Determine the [x, y] coordinate at the center of the cell enclosing the given text.  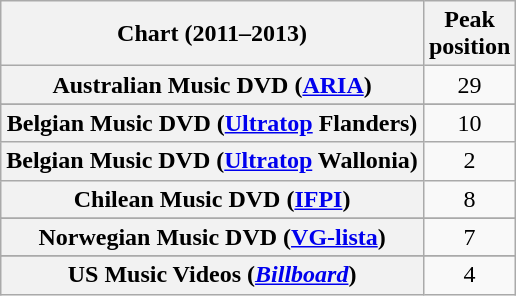
Peakposition [469, 34]
Chart (2011–2013) [212, 34]
US Music Videos (Billboard) [212, 275]
4 [469, 275]
7 [469, 237]
10 [469, 123]
29 [469, 85]
Belgian Music DVD (Ultratop Flanders) [212, 123]
8 [469, 199]
Belgian Music DVD (Ultratop Wallonia) [212, 161]
2 [469, 161]
Norwegian Music DVD (VG-lista) [212, 237]
Australian Music DVD (ARIA) [212, 85]
Chilean Music DVD (IFPI) [212, 199]
